Determine the [x, y] coordinate at the center of the cell enclosing the given text.  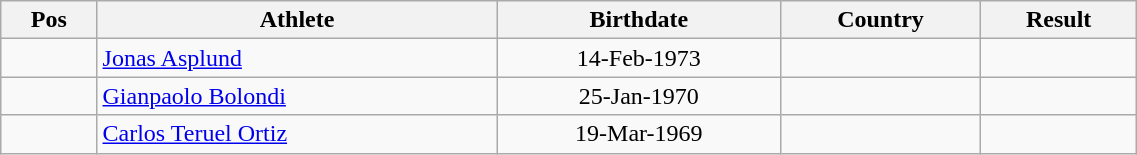
Birthdate [638, 20]
Country [881, 20]
Gianpaolo Bolondi [297, 96]
Athlete [297, 20]
14-Feb-1973 [638, 58]
Pos [49, 20]
25-Jan-1970 [638, 96]
Result [1058, 20]
Carlos Teruel Ortiz [297, 134]
19-Mar-1969 [638, 134]
Jonas Asplund [297, 58]
